From the cell containing the given text, extract its center point as [x, y] coordinate. 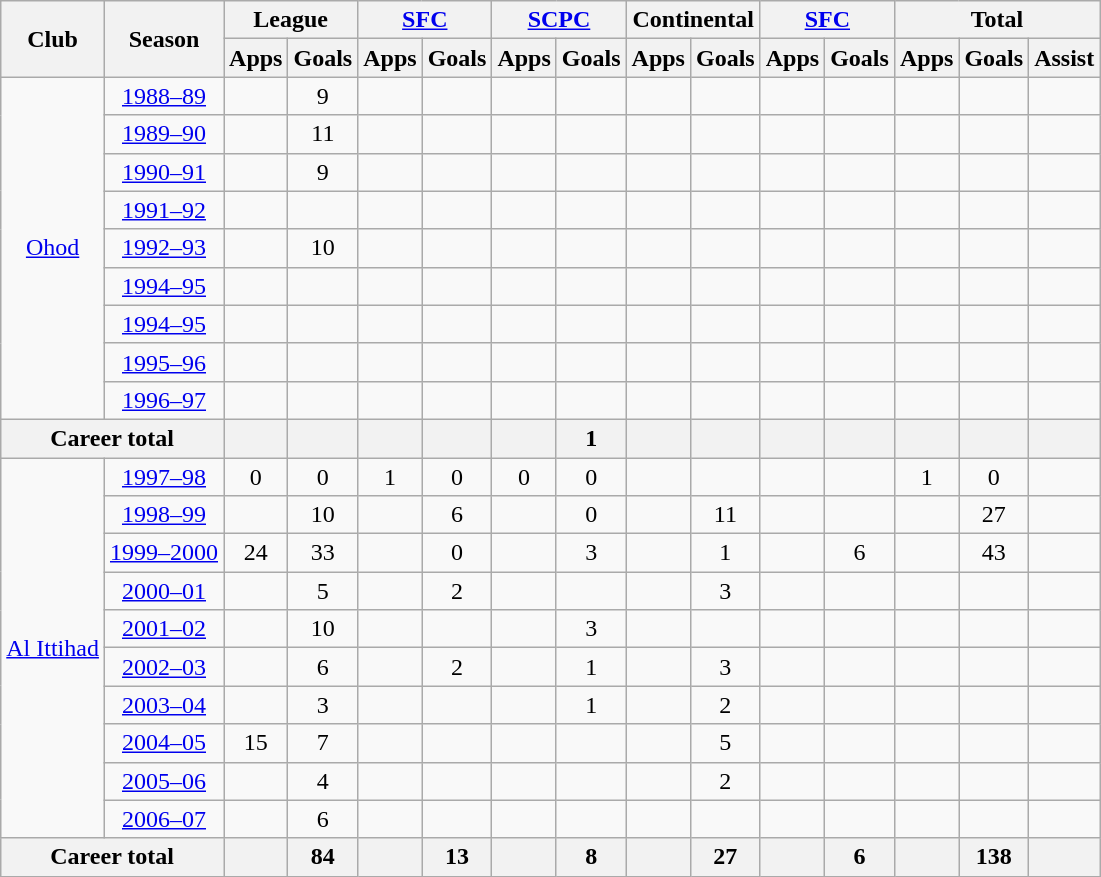
2004–05 [164, 743]
Al Ittihad [53, 648]
2000–01 [164, 591]
1992–93 [164, 248]
24 [256, 553]
84 [323, 857]
Club [53, 39]
2003–04 [164, 705]
8 [591, 857]
SCPC [559, 20]
2006–07 [164, 819]
1998–99 [164, 515]
Total [996, 20]
33 [323, 553]
1988–89 [164, 96]
15 [256, 743]
1999–2000 [164, 553]
1996–97 [164, 400]
League [291, 20]
4 [323, 781]
43 [994, 553]
2001–02 [164, 629]
138 [994, 857]
Season [164, 39]
1991–92 [164, 210]
7 [323, 743]
13 [457, 857]
1990–91 [164, 172]
1989–90 [164, 134]
Ohod [53, 248]
2005–06 [164, 781]
1997–98 [164, 477]
2002–03 [164, 667]
1995–96 [164, 362]
Assist [1064, 58]
Continental [693, 20]
